From the cell containing the given text, extract its center point as [X, Y] coordinate. 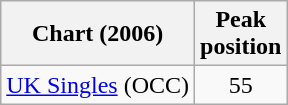
Chart (2006) [98, 34]
55 [241, 85]
Peakposition [241, 34]
UK Singles (OCC) [98, 85]
